Detect which cell encompasses the target text, then output its (X, Y) center coordinate. 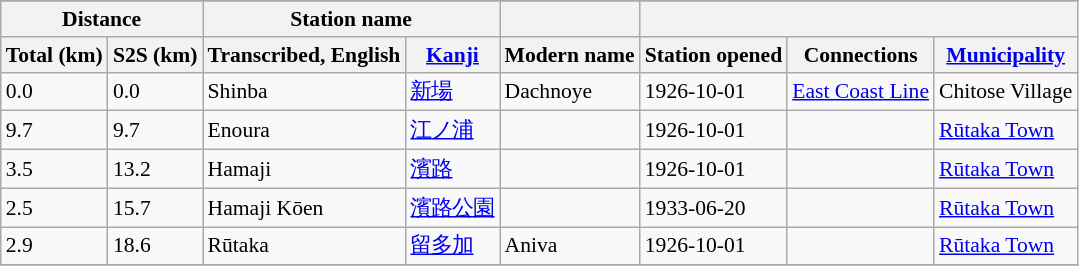
Kanji (452, 55)
3.5 (54, 170)
Chitose Village (1006, 92)
18.6 (156, 246)
Rūtaka (304, 246)
Station opened (714, 55)
Distance (102, 19)
Dachnoye (570, 92)
Aniva (570, 246)
Hamaji Kōen (304, 208)
Shinba (304, 92)
Modern name (570, 55)
2.5 (54, 208)
S2S (km) (156, 55)
濱路公園 (452, 208)
Hamaji (304, 170)
Connections (860, 55)
Station name (352, 19)
Total (km) (54, 55)
江ノ浦 (452, 130)
留多加 (452, 246)
Transcribed, English (304, 55)
新場 (452, 92)
Enoura (304, 130)
2.9 (54, 246)
濱路 (452, 170)
East Coast Line (860, 92)
1933-06-20 (714, 208)
15.7 (156, 208)
13.2 (156, 170)
Municipality (1006, 55)
